Determine the (X, Y) coordinate at the center of the cell enclosing the given text.  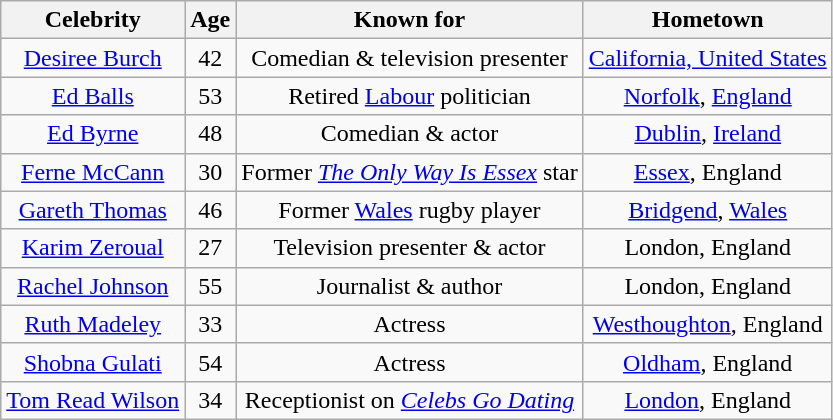
Ferne McCann (93, 172)
Ed Balls (93, 96)
42 (210, 58)
Tom Read Wilson (93, 400)
Ruth Madeley (93, 324)
48 (210, 134)
Rachel Johnson (93, 286)
Shobna Gulati (93, 362)
Comedian & actor (410, 134)
53 (210, 96)
30 (210, 172)
46 (210, 210)
Westhoughton, England (708, 324)
Bridgend, Wales (708, 210)
Age (210, 20)
Former The Only Way Is Essex star (410, 172)
Gareth Thomas (93, 210)
Television presenter & actor (410, 248)
Dublin, Ireland (708, 134)
Desiree Burch (93, 58)
33 (210, 324)
Norfolk, England (708, 96)
Former Wales rugby player (410, 210)
California, United States (708, 58)
Karim Zeroual (93, 248)
Journalist & author (410, 286)
27 (210, 248)
Comedian & television presenter (410, 58)
Hometown (708, 20)
Essex, England (708, 172)
Receptionist on Celebs Go Dating (410, 400)
Celebrity (93, 20)
Oldham, England (708, 362)
Ed Byrne (93, 134)
54 (210, 362)
Retired Labour politician (410, 96)
34 (210, 400)
55 (210, 286)
Known for (410, 20)
